Extract the [x, y] coordinate from the center of the cell holding the provided text.  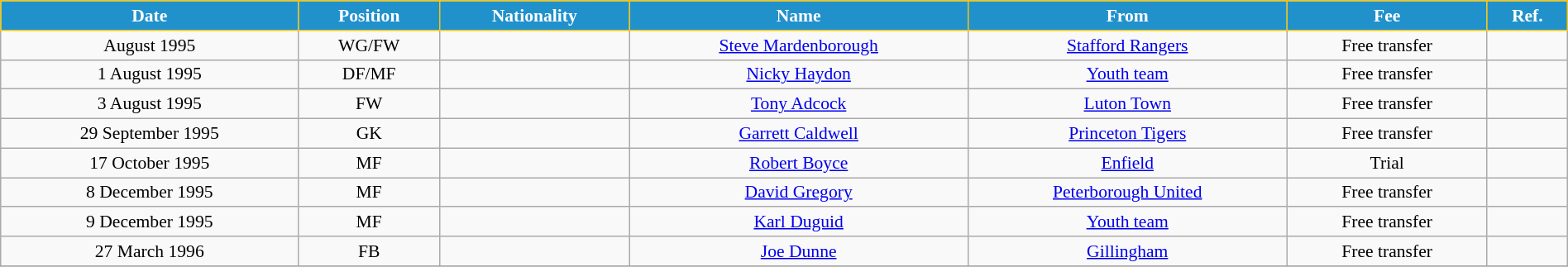
Garrett Caldwell [799, 134]
Joe Dunne [799, 251]
Ref. [1527, 16]
3 August 1995 [150, 104]
Fee [1387, 16]
27 March 1996 [150, 251]
FB [369, 251]
Steve Mardenborough [799, 45]
Nicky Haydon [799, 74]
WG/FW [369, 45]
17 October 1995 [150, 163]
Enfield [1128, 163]
FW [369, 104]
GK [369, 134]
Stafford Rangers [1128, 45]
Gillingham [1128, 251]
8 December 1995 [150, 193]
Tony Adcock [799, 104]
9 December 1995 [150, 222]
Luton Town [1128, 104]
Name [799, 16]
29 September 1995 [150, 134]
Nationality [534, 16]
Date [150, 16]
Position [369, 16]
From [1128, 16]
Princeton Tigers [1128, 134]
Robert Boyce [799, 163]
Trial [1387, 163]
Karl Duguid [799, 222]
August 1995 [150, 45]
Peterborough United [1128, 193]
1 August 1995 [150, 74]
DF/MF [369, 74]
David Gregory [799, 193]
